Extract the [X, Y] coordinate from the center of the cell holding the provided text.  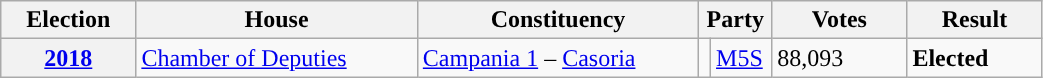
Constituency [558, 20]
House [276, 20]
Result [974, 20]
Campania 1 – Casoria [558, 58]
Party [736, 20]
Chamber of Deputies [276, 58]
Elected [974, 58]
Votes [840, 20]
2018 [68, 58]
88,093 [840, 58]
Election [68, 20]
M5S [742, 58]
